Pinpoint the cell where the given text exists, returning its [X, Y] midpoint coordinate. 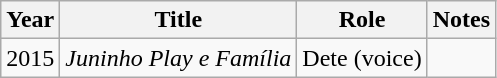
Year [30, 20]
2015 [30, 58]
Notes [461, 20]
Dete (voice) [362, 58]
Role [362, 20]
Juninho Play e Família [178, 58]
Title [178, 20]
